Return [x, y] of the center of cell containing provided text 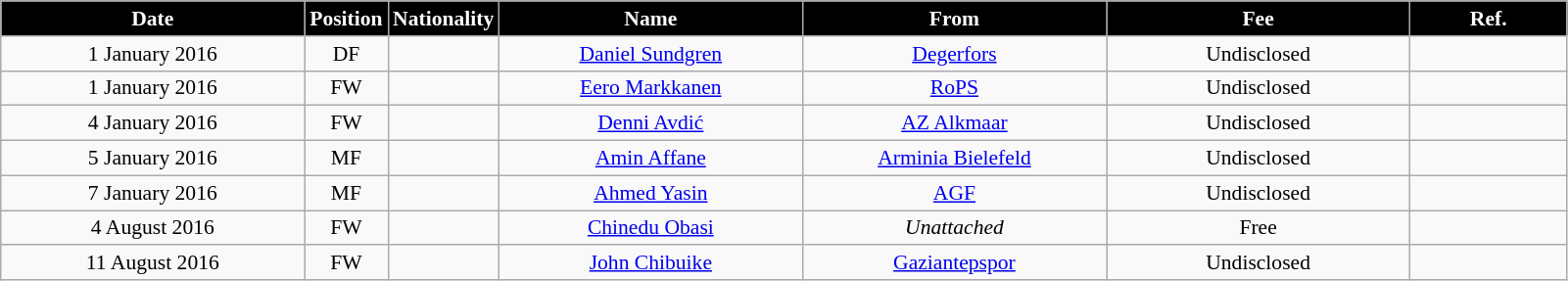
Position [347, 19]
4 January 2016 [153, 123]
AGF [954, 193]
Gaziantepspor [954, 263]
Chinedu Obasi [650, 228]
Name [650, 19]
Ahmed Yasin [650, 193]
Date [153, 19]
From [954, 19]
Degerfors [954, 54]
Nationality [443, 19]
Amin Affane [650, 159]
Denni Avdić [650, 123]
RoPS [954, 88]
Ref. [1489, 19]
Daniel Sundgren [650, 54]
5 January 2016 [153, 159]
AZ Alkmaar [954, 123]
11 August 2016 [153, 263]
Arminia Bielefeld [954, 159]
Free [1259, 228]
7 January 2016 [153, 193]
Eero Markkanen [650, 88]
Fee [1259, 19]
Unattached [954, 228]
John Chibuike [650, 263]
DF [347, 54]
4 August 2016 [153, 228]
